Output the (x, y) coordinate of the center of the cell containing the given text.  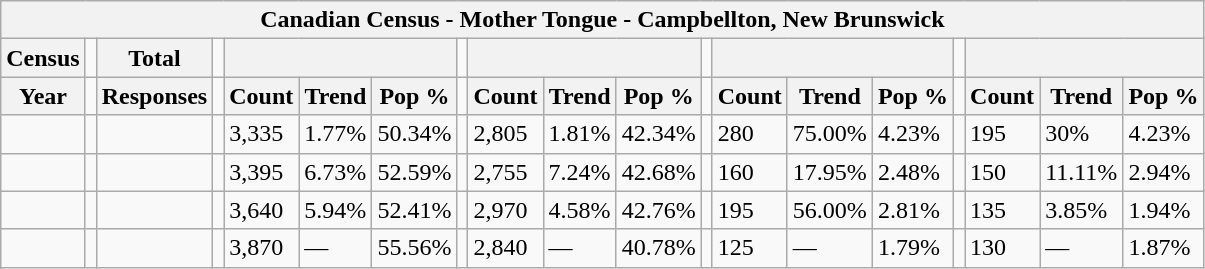
1.81% (580, 134)
160 (750, 172)
280 (750, 134)
42.76% (658, 210)
130 (1002, 248)
3.85% (1082, 210)
1.77% (336, 134)
4.58% (580, 210)
42.68% (658, 172)
56.00% (830, 210)
1.79% (912, 248)
17.95% (830, 172)
50.34% (414, 134)
2,755 (506, 172)
Year (43, 96)
52.41% (414, 210)
2,970 (506, 210)
30% (1082, 134)
3,395 (262, 172)
Canadian Census - Mother Tongue - Campbellton, New Brunswick (602, 20)
1.94% (1164, 210)
7.24% (580, 172)
3,335 (262, 134)
2,805 (506, 134)
1.87% (1164, 248)
2.48% (912, 172)
75.00% (830, 134)
Census (43, 58)
2.81% (912, 210)
2,840 (506, 248)
3,870 (262, 248)
Responses (154, 96)
Total (154, 58)
150 (1002, 172)
135 (1002, 210)
2.94% (1164, 172)
5.94% (336, 210)
42.34% (658, 134)
6.73% (336, 172)
55.56% (414, 248)
40.78% (658, 248)
125 (750, 248)
11.11% (1082, 172)
52.59% (414, 172)
3,640 (262, 210)
